Output the [x, y] coordinate of the center of the cell containing the given text.  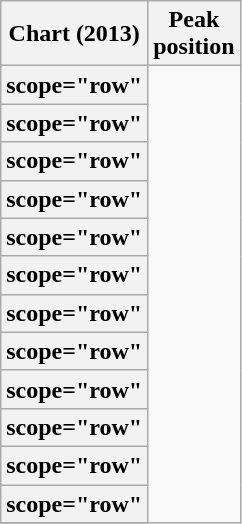
Chart (2013) [74, 34]
Peakposition [194, 34]
